Return (x, y) of the center of cell containing provided text 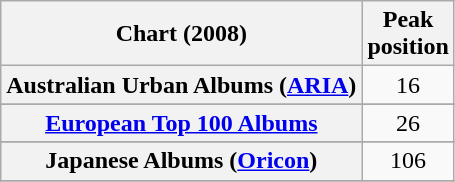
Japanese Albums (Oricon) (182, 161)
106 (408, 161)
European Top 100 Albums (182, 123)
16 (408, 85)
Peakposition (408, 34)
26 (408, 123)
Australian Urban Albums (ARIA) (182, 85)
Chart (2008) (182, 34)
